Search for the cell housing the specified text and yield its [x, y] center coordinate. 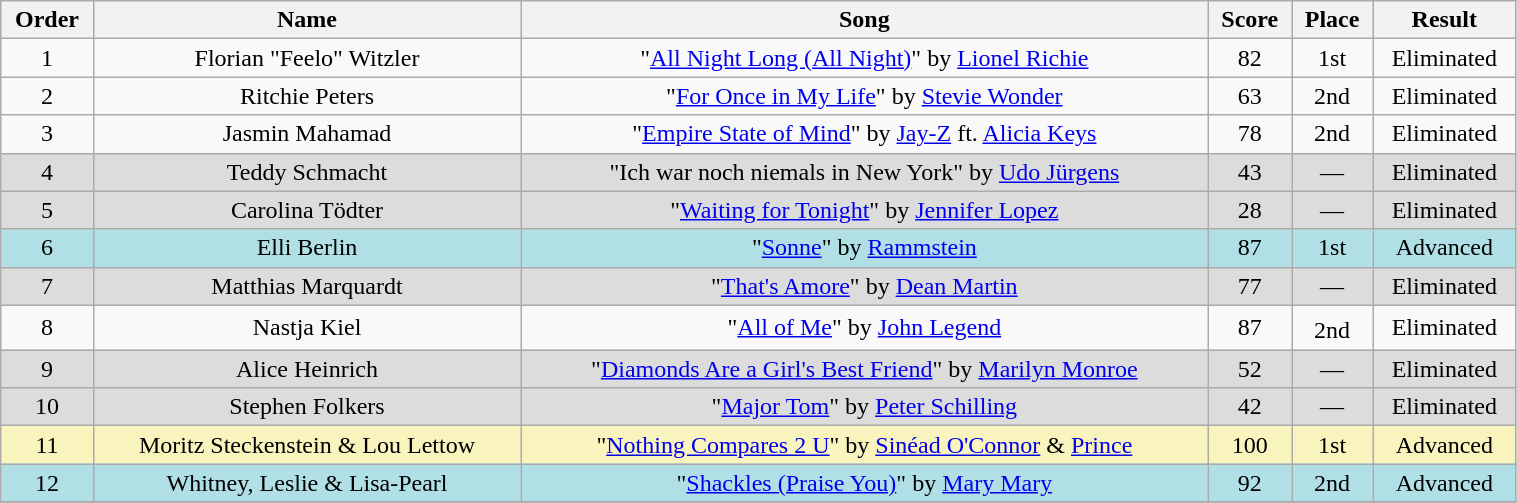
Florian "Feelo" Witzler [307, 58]
4 [47, 172]
3 [47, 134]
7 [47, 286]
Moritz Steckenstein & Lou Lettow [307, 445]
92 [1250, 483]
2 [47, 96]
63 [1250, 96]
42 [1250, 407]
"Empire State of Mind" by Jay-Z ft. Alicia Keys [864, 134]
100 [1250, 445]
Name [307, 20]
"For Once in My Life" by Stevie Wonder [864, 96]
Teddy Schmacht [307, 172]
78 [1250, 134]
"Shackles (Praise You)" by Mary Mary [864, 483]
Stephen Folkers [307, 407]
Elli Berlin [307, 248]
6 [47, 248]
"Ich war noch niemals in New York" by Udo Jürgens [864, 172]
12 [47, 483]
"Diamonds Are a Girl's Best Friend" by Marilyn Monroe [864, 369]
Song [864, 20]
9 [47, 369]
"All Night Long (All Night)" by Lionel Richie [864, 58]
"Major Tom" by Peter Schilling [864, 407]
"That's Amore" by Dean Martin [864, 286]
Ritchie Peters [307, 96]
77 [1250, 286]
"All of Me" by John Legend [864, 328]
Whitney, Leslie & Lisa-Pearl [307, 483]
Result [1444, 20]
"Waiting for Tonight" by Jennifer Lopez [864, 210]
10 [47, 407]
52 [1250, 369]
Carolina Tödter [307, 210]
Score [1250, 20]
"Nothing Compares 2 U" by Sinéad O'Connor & Prince [864, 445]
Order [47, 20]
5 [47, 210]
Nastja Kiel [307, 328]
Matthias Marquardt [307, 286]
11 [47, 445]
8 [47, 328]
Alice Heinrich [307, 369]
"Sonne" by Rammstein [864, 248]
43 [1250, 172]
Jasmin Mahamad [307, 134]
1 [47, 58]
82 [1250, 58]
28 [1250, 210]
Place [1332, 20]
